Capture the cell that displays the provided text and extract its (X, Y) central coordinate. 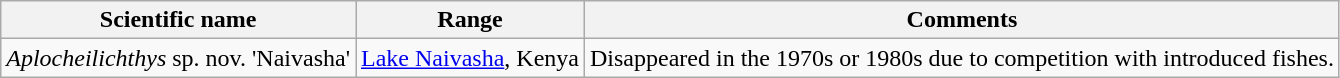
Comments (962, 20)
Aplocheilichthys sp. nov. 'Naivasha' (178, 58)
Range (470, 20)
Lake Naivasha, Kenya (470, 58)
Scientific name (178, 20)
Disappeared in the 1970s or 1980s due to competition with introduced fishes. (962, 58)
